Pinpoint the cell where the given text exists, returning its [X, Y] midpoint coordinate. 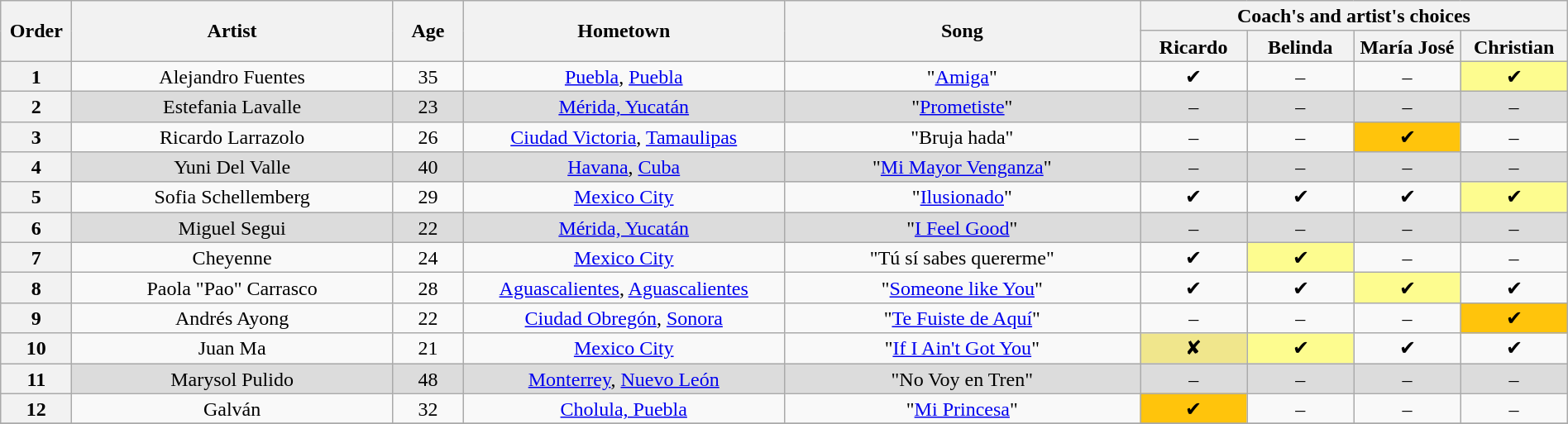
23 [428, 106]
10 [36, 349]
Order [36, 31]
Belinda [1300, 46]
Aguascalientes, Aguascalientes [624, 288]
Cheyenne [232, 258]
9 [36, 317]
3 [36, 137]
48 [428, 379]
Paola "Pao" Carrasco [232, 288]
"Mi Mayor Venganza" [963, 167]
Juan Ma [232, 349]
Marysol Pulido [232, 379]
Miguel Segui [232, 228]
"Mi Princesa" [963, 408]
"Amiga" [963, 76]
Andrés Ayong [232, 317]
Coach's and artist's choices [1355, 17]
7 [36, 258]
2 [36, 106]
21 [428, 349]
35 [428, 76]
Cholula, Puebla [624, 408]
Christian [1513, 46]
Galván [232, 408]
Song [963, 31]
Puebla, Puebla [624, 76]
6 [36, 228]
María José [1408, 46]
Sofia Schellemberg [232, 197]
"Tú sí sabes quererme" [963, 258]
29 [428, 197]
"Prometiste" [963, 106]
8 [36, 288]
Ciudad Victoria, Tamaulipas [624, 137]
"If I Ain't Got You" [963, 349]
✘ [1194, 349]
"Someone like You" [963, 288]
Ciudad Obregón, Sonora [624, 317]
"Bruja hada" [963, 137]
"No Voy en Tren" [963, 379]
Ricardo Larrazolo [232, 137]
4 [36, 167]
Hometown [624, 31]
Estefania Lavalle [232, 106]
40 [428, 167]
5 [36, 197]
24 [428, 258]
12 [36, 408]
1 [36, 76]
28 [428, 288]
"Te Fuiste de Aquí" [963, 317]
Alejandro Fuentes [232, 76]
Age [428, 31]
26 [428, 137]
Artist [232, 31]
Ricardo [1194, 46]
"Ilusionado" [963, 197]
Yuni Del Valle [232, 167]
Havana, Cuba [624, 167]
11 [36, 379]
Monterrey, Nuevo León [624, 379]
32 [428, 408]
"I Feel Good" [963, 228]
